For the text-containing cell, return its midpoint in [X, Y] coordinate format. 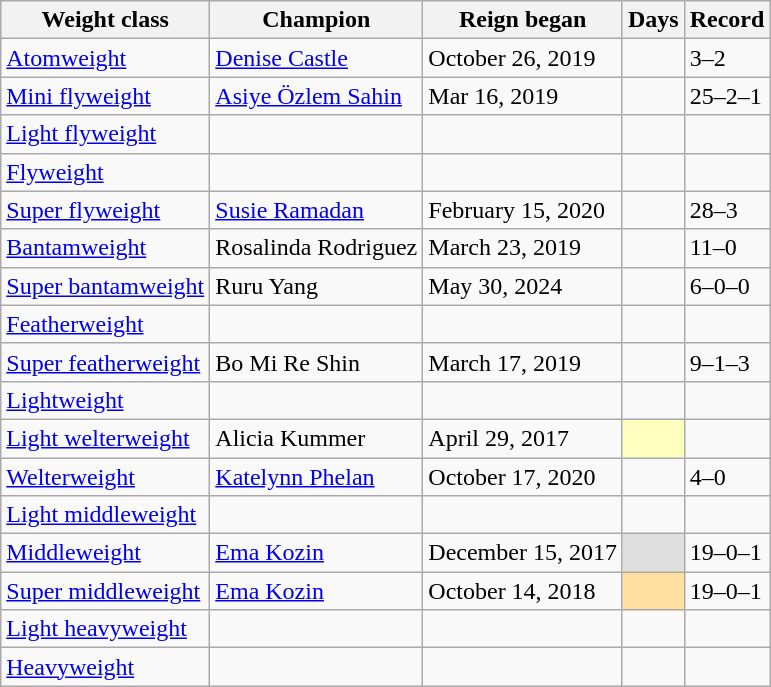
Super bantamweight [106, 286]
9–1–3 [727, 362]
Atomweight [106, 58]
Heavyweight [106, 667]
Katelynn Phelan [316, 477]
Light heavyweight [106, 629]
Light flyweight [106, 134]
Alicia Kummer [316, 438]
Mini flyweight [106, 96]
Mar 16, 2019 [523, 96]
Bo Mi Re Shin [316, 362]
Susie Ramadan [316, 210]
28–3 [727, 210]
Lightweight [106, 400]
Days [653, 20]
Super middleweight [106, 591]
Welterweight [106, 477]
February 15, 2020 [523, 210]
3–2 [727, 58]
Super flyweight [106, 210]
Middleweight [106, 553]
October 17, 2020 [523, 477]
October 14, 2018 [523, 591]
Light middleweight [106, 515]
May 30, 2024 [523, 286]
6–0–0 [727, 286]
April 29, 2017 [523, 438]
Weight class [106, 20]
Light welterweight [106, 438]
Flyweight [106, 172]
Ruru Yang [316, 286]
Reign began [523, 20]
25–2–1 [727, 96]
Asiye Özlem Sahin [316, 96]
March 23, 2019 [523, 248]
Record [727, 20]
Bantamweight [106, 248]
March 17, 2019 [523, 362]
Denise Castle [316, 58]
Featherweight [106, 324]
Super featherweight [106, 362]
October 26, 2019 [523, 58]
December 15, 2017 [523, 553]
Rosalinda Rodriguez [316, 248]
Champion [316, 20]
4–0 [727, 477]
11–0 [727, 248]
